Identify which cell holds the provided text, then report its [X, Y] central coordinate. 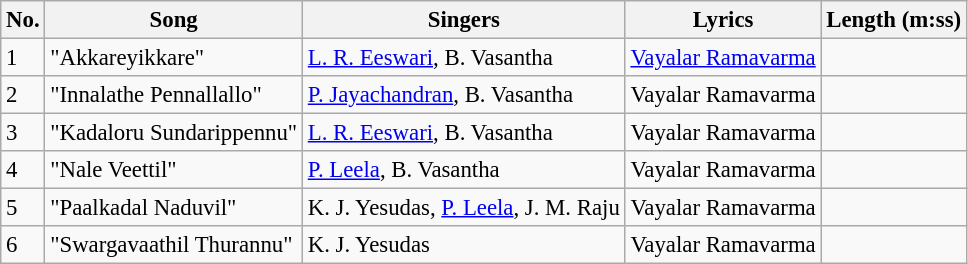
Singers [464, 20]
1 [23, 58]
"Akkareyikkare" [174, 58]
"Paalkadal Naduvil" [174, 208]
K. J. Yesudas [464, 245]
Song [174, 20]
"Innalathe Pennallallo" [174, 95]
3 [23, 133]
"Nale Veettil" [174, 170]
2 [23, 95]
P. Leela, B. Vasantha [464, 170]
6 [23, 245]
4 [23, 170]
K. J. Yesudas, P. Leela, J. M. Raju [464, 208]
Length (m:ss) [894, 20]
P. Jayachandran, B. Vasantha [464, 95]
5 [23, 208]
"Swargavaathil Thurannu" [174, 245]
"Kadaloru Sundarippennu" [174, 133]
Lyrics [723, 20]
No. [23, 20]
